Capture the cell that displays the provided text and extract its [X, Y] central coordinate. 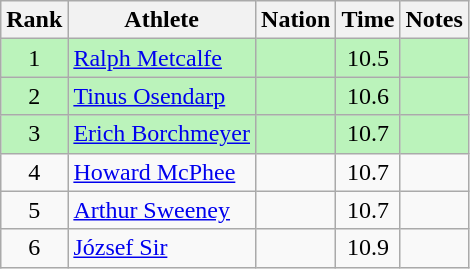
1 [34, 58]
Nation [296, 20]
Erich Borchmeyer [162, 134]
Arthur Sweeney [162, 210]
10.6 [368, 96]
Notes [434, 20]
4 [34, 172]
6 [34, 248]
Rank [34, 20]
10.5 [368, 58]
Howard McPhee [162, 172]
5 [34, 210]
Tinus Osendarp [162, 96]
Athlete [162, 20]
2 [34, 96]
Time [368, 20]
3 [34, 134]
József Sir [162, 248]
10.9 [368, 248]
Ralph Metcalfe [162, 58]
